Detect which cell encompasses the target text, then output its [X, Y] center coordinate. 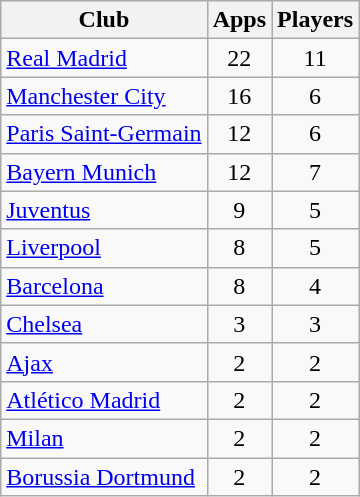
Ajax [104, 362]
Juventus [104, 210]
Bayern Munich [104, 172]
Liverpool [104, 248]
Barcelona [104, 286]
Borussia Dortmund [104, 477]
16 [239, 96]
Club [104, 20]
4 [316, 286]
9 [239, 210]
Apps [239, 20]
Paris Saint-Germain [104, 134]
22 [239, 58]
Real Madrid [104, 58]
Chelsea [104, 324]
Manchester City [104, 96]
Players [316, 20]
Atlético Madrid [104, 400]
11 [316, 58]
7 [316, 172]
Milan [104, 438]
